Search for the cell housing the specified text and yield its [x, y] center coordinate. 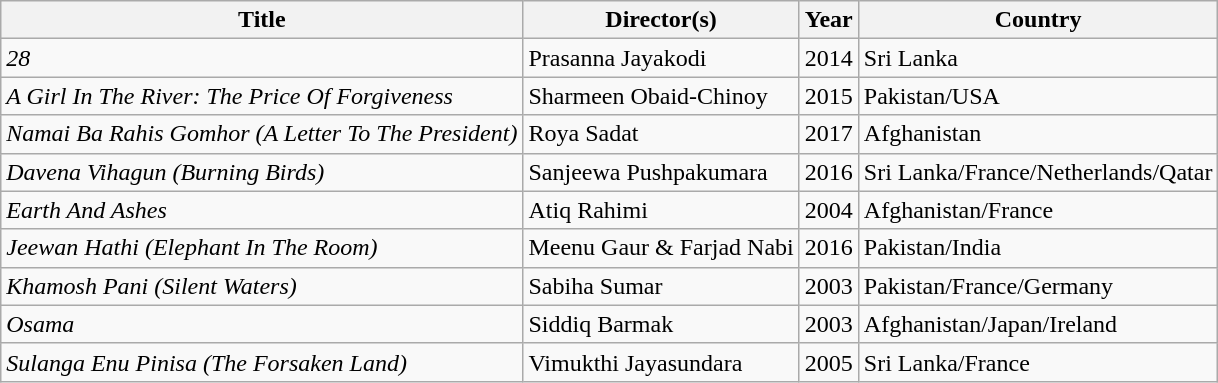
Afghanistan/France [1038, 210]
Davena Vihagun (Burning Birds) [262, 172]
Sri Lanka/France [1038, 362]
Roya Sadat [661, 134]
Year [828, 20]
Prasanna Jayakodi [661, 58]
Namai Ba Rahis Gomhor (A Letter To The President) [262, 134]
Director(s) [661, 20]
Pakistan/USA [1038, 96]
2005 [828, 362]
2015 [828, 96]
Khamosh Pani (Silent Waters) [262, 286]
A Girl In The River: The Price Of Forgiveness [262, 96]
Title [262, 20]
2004 [828, 210]
Siddiq Barmak [661, 324]
2014 [828, 58]
Sanjeewa Pushpakumara [661, 172]
Vimukthi Jayasundara [661, 362]
Pakistan/India [1038, 248]
Atiq Rahimi [661, 210]
Country [1038, 20]
28 [262, 58]
2017 [828, 134]
Sri Lanka [1038, 58]
Osama [262, 324]
Meenu Gaur & Farjad Nabi [661, 248]
Sabiha Sumar [661, 286]
Pakistan/France/Germany [1038, 286]
Jeewan Hathi (Elephant In The Room) [262, 248]
Afghanistan/Japan/Ireland [1038, 324]
Afghanistan [1038, 134]
Sulanga Enu Pinisa (The Forsaken Land) [262, 362]
Sri Lanka/France/Netherlands/Qatar [1038, 172]
Earth And Ashes [262, 210]
Sharmeen Obaid-Chinoy [661, 96]
